Scan for the cell matching the given text and deliver its [X, Y] coordinate at center. 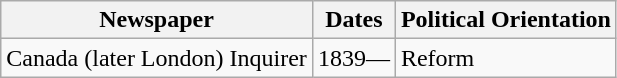
Canada (later London) Inquirer [157, 58]
Reform [506, 58]
Political Orientation [506, 20]
1839— [354, 58]
Newspaper [157, 20]
Dates [354, 20]
